Determine the [X, Y] coordinate at the center of the cell enclosing the given text.  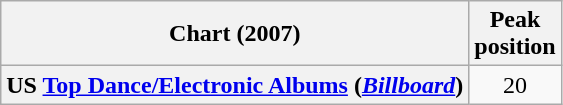
US Top Dance/Electronic Albums (Billboard) [235, 85]
Peakposition [515, 34]
Chart (2007) [235, 34]
20 [515, 85]
